Extract the (x, y) coordinate from the center of the cell holding the provided text.  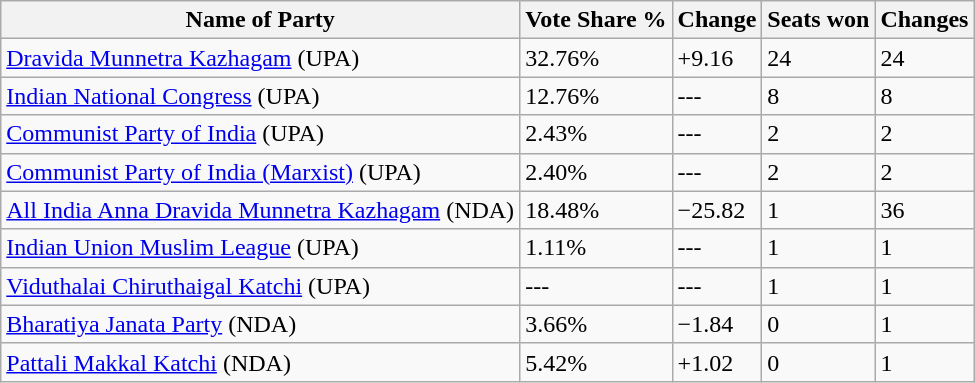
12.76% (596, 96)
Bharatiya Janata Party (NDA) (260, 324)
All India Anna Dravida Munnetra Kazhagam (NDA) (260, 210)
5.42% (596, 362)
18.48% (596, 210)
Indian National Congress (UPA) (260, 96)
+1.02 (717, 362)
Pattali Makkal Katchi (NDA) (260, 362)
2.43% (596, 134)
Viduthalai Chiruthaigal Katchi (UPA) (260, 286)
32.76% (596, 58)
Seats won (818, 20)
−25.82 (717, 210)
Change (717, 20)
+9.16 (717, 58)
1.11% (596, 248)
3.66% (596, 324)
Name of Party (260, 20)
Communist Party of India (UPA) (260, 134)
Vote Share % (596, 20)
36 (924, 210)
Communist Party of India (Marxist) (UPA) (260, 172)
2.40% (596, 172)
−1.84 (717, 324)
Changes (924, 20)
Indian Union Muslim League (UPA) (260, 248)
Dravida Munnetra Kazhagam (UPA) (260, 58)
